Return the (x, y) coordinate for the center point of the cell that contains the specified text.  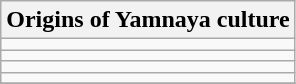
Origins of Yamnaya culture (148, 20)
